Return the (X, Y) coordinate for the center point of the cell that contains the specified text.  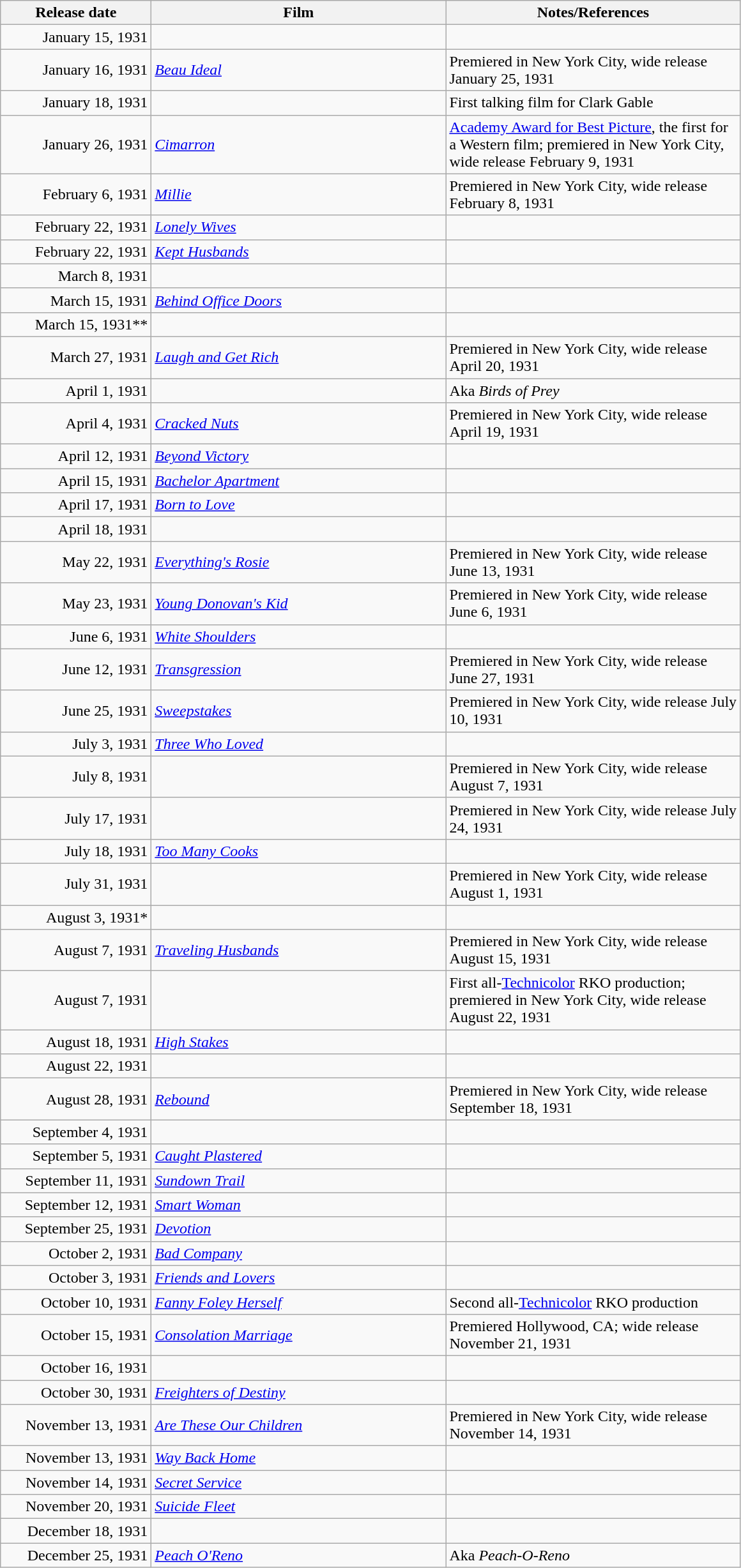
Premiered in New York City, wide release June 6, 1931 (593, 604)
Premiered in New York City, wide release February 8, 1931 (593, 194)
Beau Ideal (299, 70)
March 15, 1931 (76, 300)
Too Many Cooks (299, 851)
Premiered in New York City, wide release June 27, 1931 (593, 669)
November 20, 1931 (76, 1507)
April 18, 1931 (76, 529)
Way Back Home (299, 1458)
January 18, 1931 (76, 103)
Premiered in New York City, wide release June 13, 1931 (593, 562)
Sweepstakes (299, 711)
Rebound (299, 1099)
Premiered in New York City, wide release July 10, 1931 (593, 711)
First all-Technicolor RKO production; premiered in New York City, wide release August 22, 1931 (593, 1000)
May 22, 1931 (76, 562)
July 17, 1931 (76, 818)
Cimarron (299, 144)
Premiered in New York City, wide release August 1, 1931 (593, 884)
June 6, 1931 (76, 637)
May 23, 1931 (76, 604)
August 18, 1931 (76, 1042)
October 10, 1931 (76, 1302)
June 12, 1931 (76, 669)
Millie (299, 194)
July 8, 1931 (76, 776)
July 31, 1931 (76, 884)
September 5, 1931 (76, 1156)
March 8, 1931 (76, 276)
Lonely Wives (299, 227)
Bad Company (299, 1253)
Born to Love (299, 505)
October 30, 1931 (76, 1392)
April 12, 1931 (76, 456)
Kept Husbands (299, 252)
September 11, 1931 (76, 1180)
March 27, 1931 (76, 358)
Consolation Marriage (299, 1334)
Everything's Rosie (299, 562)
Smart Woman (299, 1205)
Aka Birds of Prey (593, 390)
Traveling Husbands (299, 950)
June 25, 1931 (76, 711)
October 2, 1931 (76, 1253)
December 18, 1931 (76, 1531)
April 1, 1931 (76, 390)
Suicide Fleet (299, 1507)
Premiered in New York City, wide release September 18, 1931 (593, 1099)
Notes/References (593, 13)
April 15, 1931 (76, 481)
Laugh and Get Rich (299, 358)
February 6, 1931 (76, 194)
January 15, 1931 (76, 37)
Academy Award for Best Picture, the first for a Western film; premiered in New York City, wide release February 9, 1931 (593, 144)
Three Who Loved (299, 744)
September 25, 1931 (76, 1229)
Cracked Nuts (299, 424)
October 16, 1931 (76, 1368)
March 15, 1931** (76, 324)
Friends and Lovers (299, 1278)
Premiered in New York City, wide release August 7, 1931 (593, 776)
Are These Our Children (299, 1425)
Young Donovan's Kid (299, 604)
Devotion (299, 1229)
July 18, 1931 (76, 851)
Premiered in New York City, wide release January 25, 1931 (593, 70)
July 3, 1931 (76, 744)
Aka Peach-O-Reno (593, 1555)
White Shoulders (299, 637)
August 28, 1931 (76, 1099)
First talking film for Clark Gable (593, 103)
September 4, 1931 (76, 1132)
Film (299, 13)
Transgression (299, 669)
Premiered in New York City, wide release November 14, 1931 (593, 1425)
September 12, 1931 (76, 1205)
December 25, 1931 (76, 1555)
Secret Service (299, 1482)
Sundown Trail (299, 1180)
Premiered in New York City, wide release April 19, 1931 (593, 424)
Premiered Hollywood, CA; wide release November 21, 1931 (593, 1334)
October 3, 1931 (76, 1278)
October 15, 1931 (76, 1334)
Release date (76, 13)
Premiered in New York City, wide release April 20, 1931 (593, 358)
January 16, 1931 (76, 70)
Bachelor Apartment (299, 481)
Freighters of Destiny (299, 1392)
Beyond Victory (299, 456)
April 4, 1931 (76, 424)
High Stakes (299, 1042)
Premiered in New York City, wide release August 15, 1931 (593, 950)
August 3, 1931* (76, 917)
Behind Office Doors (299, 300)
Premiered in New York City, wide release July 24, 1931 (593, 818)
Peach O'Reno (299, 1555)
Fanny Foley Herself (299, 1302)
November 14, 1931 (76, 1482)
Second all-Technicolor RKO production (593, 1302)
April 17, 1931 (76, 505)
January 26, 1931 (76, 144)
Caught Plastered (299, 1156)
August 22, 1931 (76, 1066)
